Locate the cell with the specified text and output its [X, Y] center coordinate. 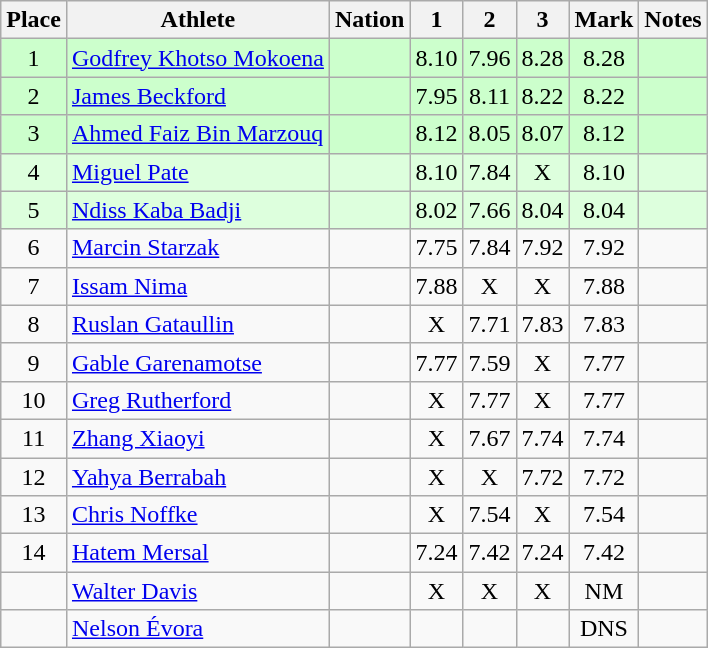
Godfrey Khotso Mokoena [198, 58]
Place [34, 20]
Ahmed Faiz Bin Marzouq [198, 134]
11 [34, 438]
8.07 [542, 134]
Ndiss Kaba Badji [198, 210]
7 [34, 286]
Greg Rutherford [198, 400]
Hatem Mersal [198, 553]
7.59 [490, 362]
Notes [673, 20]
13 [34, 515]
Nelson Évora [198, 629]
Zhang Xiaoyi [198, 438]
DNS [604, 629]
Gable Garenamotse [198, 362]
8.05 [490, 134]
7.96 [490, 58]
7.71 [490, 324]
14 [34, 553]
6 [34, 248]
5 [34, 210]
7.95 [436, 96]
8.11 [490, 96]
NM [604, 591]
Yahya Berrabah [198, 477]
9 [34, 362]
Athlete [198, 20]
Mark [604, 20]
4 [34, 172]
Chris Noffke [198, 515]
8 [34, 324]
Issam Nima [198, 286]
7.67 [490, 438]
James Beckford [198, 96]
Ruslan Gataullin [198, 324]
8.02 [436, 210]
7.75 [436, 248]
Walter Davis [198, 591]
12 [34, 477]
Miguel Pate [198, 172]
10 [34, 400]
Nation [369, 20]
7.66 [490, 210]
Marcin Starzak [198, 248]
